Provide the [x, y] coordinate of the cell's center where the given text is located.  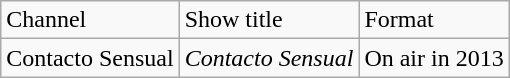
Format [434, 20]
Channel [90, 20]
On air in 2013 [434, 58]
Show title [269, 20]
